Return the (X, Y) coordinate for the center point of the cell that contains the specified text.  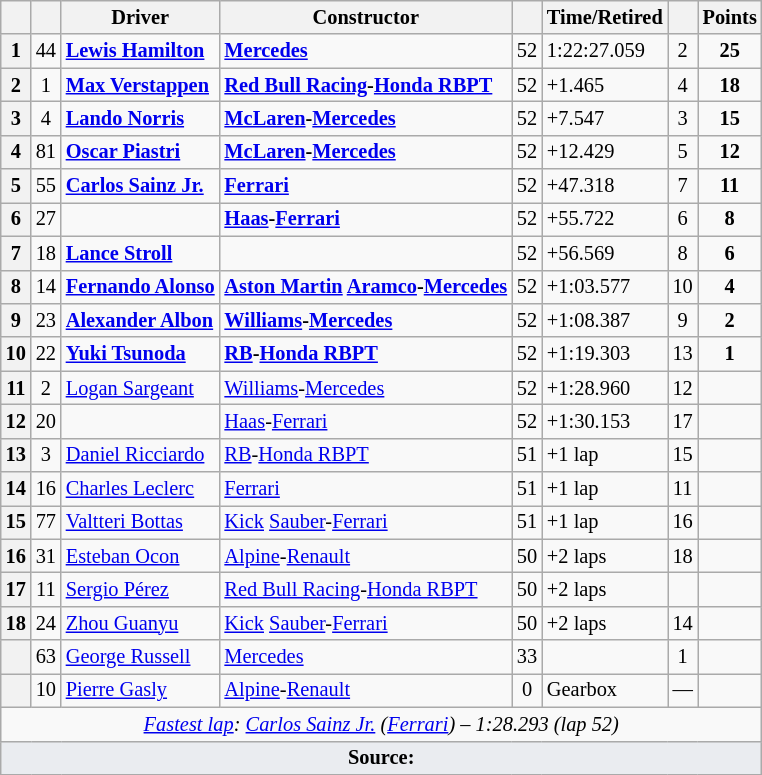
0 (527, 690)
+47.318 (605, 186)
31 (46, 556)
+56.569 (605, 253)
George Russell (140, 657)
25 (730, 51)
77 (46, 522)
Lewis Hamilton (140, 51)
22 (46, 354)
27 (46, 219)
Valtteri Bottas (140, 522)
Sergio Pérez (140, 589)
Max Verstappen (140, 85)
Driver (140, 17)
Daniel Ricciardo (140, 455)
33 (527, 657)
Yuki Tsunoda (140, 354)
1:22:27.059 (605, 51)
+1:28.960 (605, 388)
44 (46, 51)
Zhou Guanyu (140, 623)
Oscar Piastri (140, 152)
Constructor (366, 17)
+1:19.303 (605, 354)
+7.547 (605, 118)
23 (46, 320)
+1:08.387 (605, 320)
Pierre Gasly (140, 690)
Lance Stroll (140, 253)
Carlos Sainz Jr. (140, 186)
Lando Norris (140, 118)
20 (46, 421)
55 (46, 186)
+1.465 (605, 85)
63 (46, 657)
24 (46, 623)
Points (730, 17)
+12.429 (605, 152)
+55.722 (605, 219)
Charles Leclerc (140, 489)
Source: (382, 758)
+1:30.153 (605, 421)
Logan Sargeant (140, 388)
Fernando Alonso (140, 287)
Esteban Ocon (140, 556)
— (683, 690)
81 (46, 152)
+1:03.577 (605, 287)
Fastest lap: Carlos Sainz Jr. (Ferrari) – 1:28.293 (lap 52) (382, 724)
Gearbox (605, 690)
Time/Retired (605, 17)
Aston Martin Aramco-Mercedes (366, 287)
Alexander Albon (140, 320)
